Determine the (X, Y) coordinate at the center of the cell enclosing the given text.  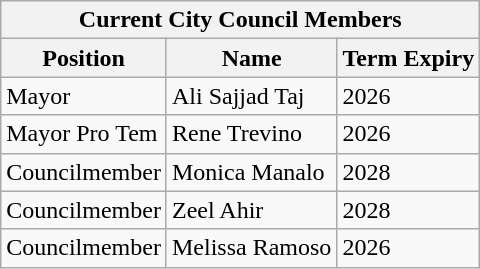
Term Expiry (408, 58)
Ali Sajjad Taj (251, 96)
Name (251, 58)
Mayor Pro Tem (84, 134)
Mayor (84, 96)
Melissa Ramoso (251, 248)
Position (84, 58)
Zeel Ahir (251, 210)
Rene Trevino (251, 134)
Current City Council Members (240, 20)
Monica Manalo (251, 172)
